Detect which cell encompasses the target text, then output its (X, Y) center coordinate. 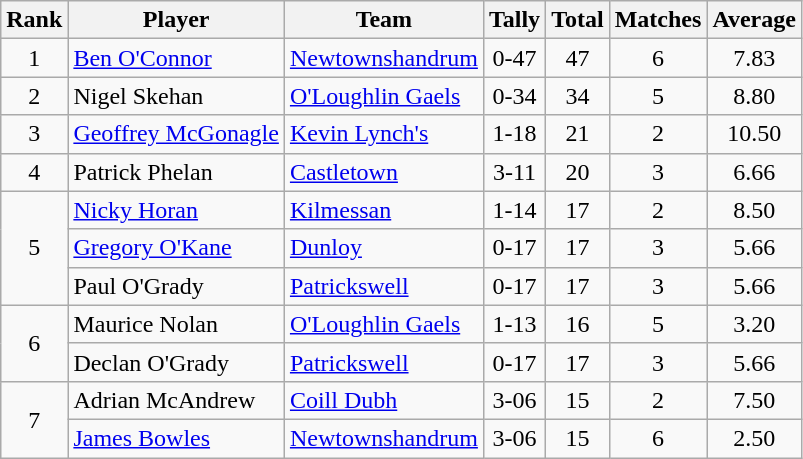
Maurice Nolan (176, 324)
8.80 (754, 96)
16 (578, 324)
4 (34, 172)
3.20 (754, 324)
1-14 (514, 210)
Patrick Phelan (176, 172)
7.50 (754, 400)
Nicky Horan (176, 210)
Team (384, 20)
Geoffrey McGonagle (176, 134)
3-11 (514, 172)
Tally (514, 20)
Total (578, 20)
Player (176, 20)
Dunloy (384, 248)
Matches (658, 20)
20 (578, 172)
Coill Dubh (384, 400)
Nigel Skehan (176, 96)
2.50 (754, 438)
Adrian McAndrew (176, 400)
21 (578, 134)
Ben O'Connor (176, 58)
Average (754, 20)
6.66 (754, 172)
Kilmessan (384, 210)
7 (34, 419)
Declan O'Grady (176, 362)
James Bowles (176, 438)
7.83 (754, 58)
47 (578, 58)
10.50 (754, 134)
Castletown (384, 172)
8.50 (754, 210)
1 (34, 58)
0-47 (514, 58)
1-13 (514, 324)
1-18 (514, 134)
Gregory O'Kane (176, 248)
Paul O'Grady (176, 286)
34 (578, 96)
0-34 (514, 96)
Kevin Lynch's (384, 134)
Rank (34, 20)
